Search for the cell housing the specified text and yield its (X, Y) center coordinate. 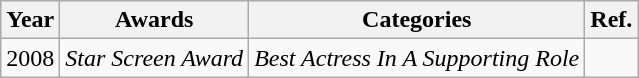
Ref. (612, 20)
Year (30, 20)
2008 (30, 58)
Best Actress In A Supporting Role (417, 58)
Star Screen Award (154, 58)
Awards (154, 20)
Categories (417, 20)
